Find where the given text appears and provide that cell's center as (X, Y) coordinate. 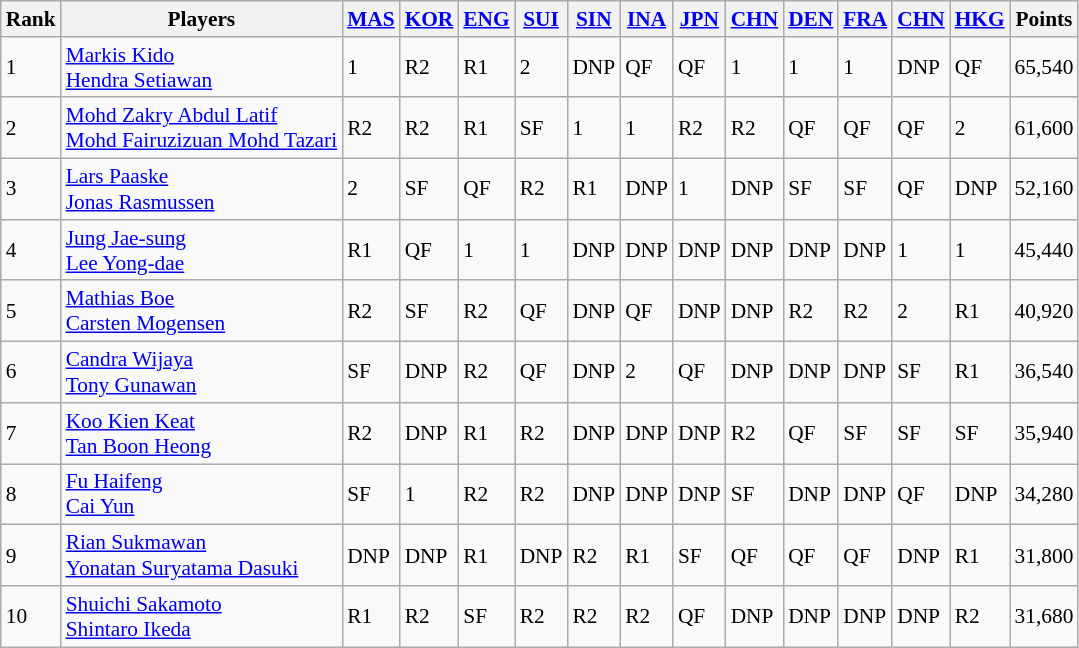
Points (1044, 19)
9 (31, 556)
FRA (865, 19)
Markis Kido Hendra Setiawan (202, 68)
65,540 (1044, 68)
34,280 (1044, 494)
Candra Wijaya Tony Gunawan (202, 372)
4 (31, 250)
Mohd Zakry Abdul Latif Mohd Fairuzizuan Mohd Tazari (202, 128)
INA (646, 19)
Rian Sukmawan Yonatan Suryatama Dasuki (202, 556)
Players (202, 19)
ENG (486, 19)
10 (31, 616)
Shuichi Sakamoto Shintaro Ikeda (202, 616)
SUI (542, 19)
5 (31, 312)
SIN (594, 19)
36,540 (1044, 372)
DEN (810, 19)
Rank (31, 19)
3 (31, 190)
KOR (430, 19)
7 (31, 434)
Fu Haifeng Cai Yun (202, 494)
MAS (370, 19)
HKG (980, 19)
Mathias Boe Carsten Mogensen (202, 312)
61,600 (1044, 128)
45,440 (1044, 250)
35,940 (1044, 434)
52,160 (1044, 190)
31,800 (1044, 556)
JPN (700, 19)
31,680 (1044, 616)
40,920 (1044, 312)
Koo Kien Keat Tan Boon Heong (202, 434)
Jung Jae-sung Lee Yong-dae (202, 250)
8 (31, 494)
Lars Paaske Jonas Rasmussen (202, 190)
6 (31, 372)
